Determine the (x, y) coordinate at the center of the cell enclosing the given text.  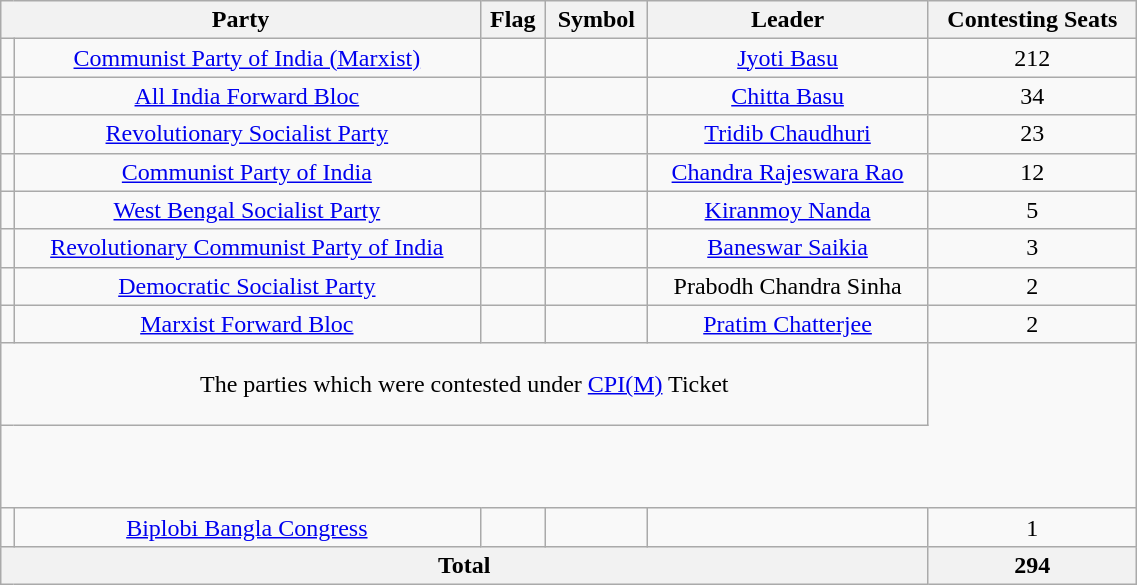
Revolutionary Communist Party of India (248, 248)
Symbol (596, 20)
3 (1032, 248)
Total (464, 565)
Communist Party of India (Marxist) (248, 58)
294 (1032, 565)
Kiranmoy Nanda (787, 210)
12 (1032, 172)
Revolutionary Socialist Party (248, 134)
The parties which were contested under CPI(M) Ticket (464, 384)
Pratim Chatterjee (787, 324)
Marxist Forward Bloc (248, 324)
23 (1032, 134)
All India Forward Bloc (248, 96)
Party (240, 20)
West Bengal Socialist Party (248, 210)
Tridib Chaudhuri (787, 134)
Chandra Rajeswara Rao (787, 172)
Biplobi Bangla Congress (248, 527)
Prabodh Chandra Sinha (787, 286)
Chitta Basu (787, 96)
5 (1032, 210)
Baneswar Saikia (787, 248)
34 (1032, 96)
Contesting Seats (1032, 20)
Leader (787, 20)
Jyoti Basu (787, 58)
Democratic Socialist Party (248, 286)
Flag (512, 20)
Communist Party of India (248, 172)
212 (1032, 58)
1 (1032, 527)
